Search for the cell housing the specified text and yield its (x, y) center coordinate. 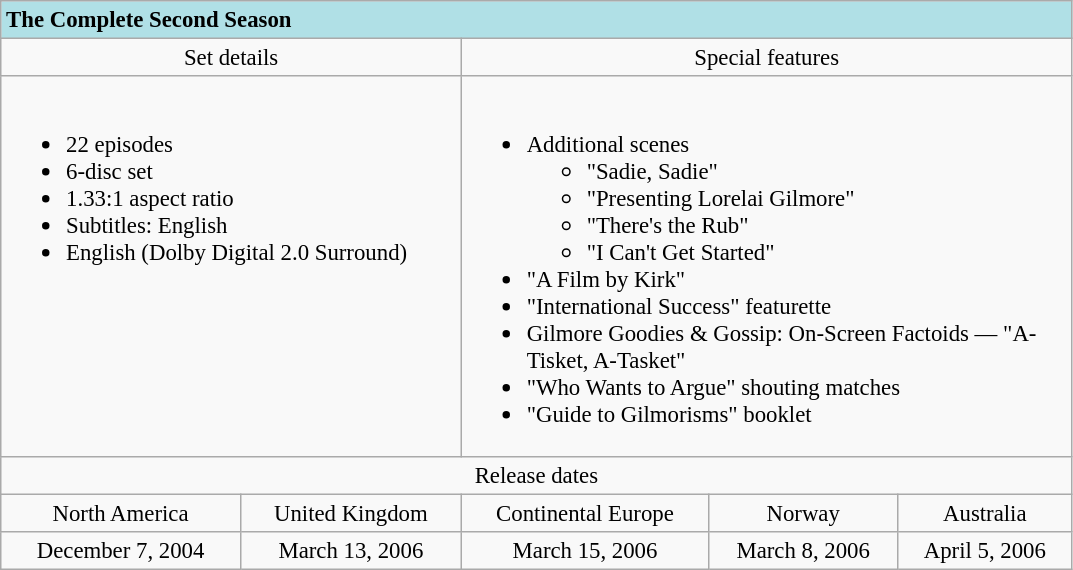
December 7, 2004 (121, 550)
United Kingdom (350, 513)
Norway (804, 513)
March 8, 2006 (804, 550)
March 13, 2006 (350, 550)
Australia (985, 513)
Release dates (536, 475)
22 episodes6-disc set1.33:1 aspect ratioSubtitles: EnglishEnglish (Dolby Digital 2.0 Surround) (232, 266)
Set details (232, 58)
Special features (766, 58)
The Complete Second Season (536, 20)
March 15, 2006 (584, 550)
Continental Europe (584, 513)
April 5, 2006 (985, 550)
North America (121, 513)
